Search for the cell housing the specified text and yield its [X, Y] center coordinate. 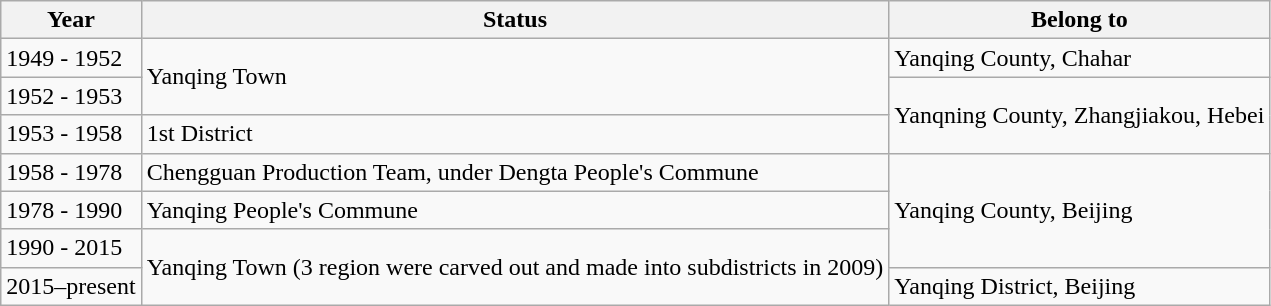
Belong to [1080, 20]
1978 - 1990 [71, 210]
Yanqning County, Zhangjiakou, Hebei [1080, 115]
1958 - 1978 [71, 172]
Yanqing County, Chahar [1080, 58]
1st District [515, 134]
Yanqing County, Beijing [1080, 210]
Yanqing Town (3 region were carved out and made into subdistricts in 2009) [515, 267]
Yanqing People's Commune [515, 210]
Chengguan Production Team, under Dengta People's Commune [515, 172]
2015–present [71, 286]
1952 - 1953 [71, 96]
Status [515, 20]
1949 - 1952 [71, 58]
1990 - 2015 [71, 248]
1953 - 1958 [71, 134]
Year [71, 20]
Yanqing Town [515, 77]
Yanqing District, Beijing [1080, 286]
